Search for the cell housing the specified text and yield its [X, Y] center coordinate. 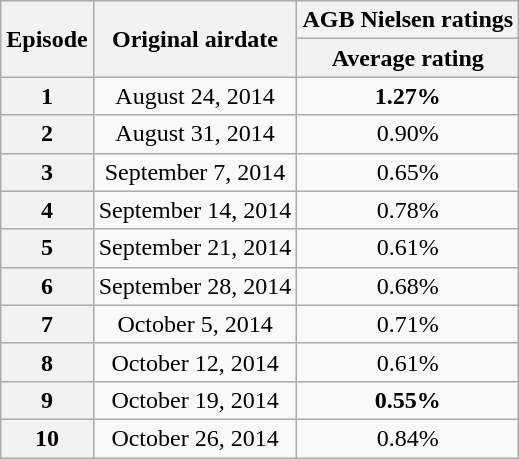
Original airdate [195, 39]
1 [47, 96]
September 14, 2014 [195, 210]
0.55% [408, 400]
0.68% [408, 286]
7 [47, 324]
0.78% [408, 210]
4 [47, 210]
6 [47, 286]
September 21, 2014 [195, 248]
1.27% [408, 96]
0.65% [408, 172]
5 [47, 248]
October 19, 2014 [195, 400]
0.90% [408, 134]
Episode [47, 39]
AGB Nielsen ratings [408, 20]
3 [47, 172]
October 12, 2014 [195, 362]
October 26, 2014 [195, 438]
September 7, 2014 [195, 172]
Average rating [408, 58]
10 [47, 438]
August 31, 2014 [195, 134]
September 28, 2014 [195, 286]
0.84% [408, 438]
2 [47, 134]
9 [47, 400]
August 24, 2014 [195, 96]
October 5, 2014 [195, 324]
8 [47, 362]
0.71% [408, 324]
